Scan for the cell matching the given text and deliver its (X, Y) coordinate at center. 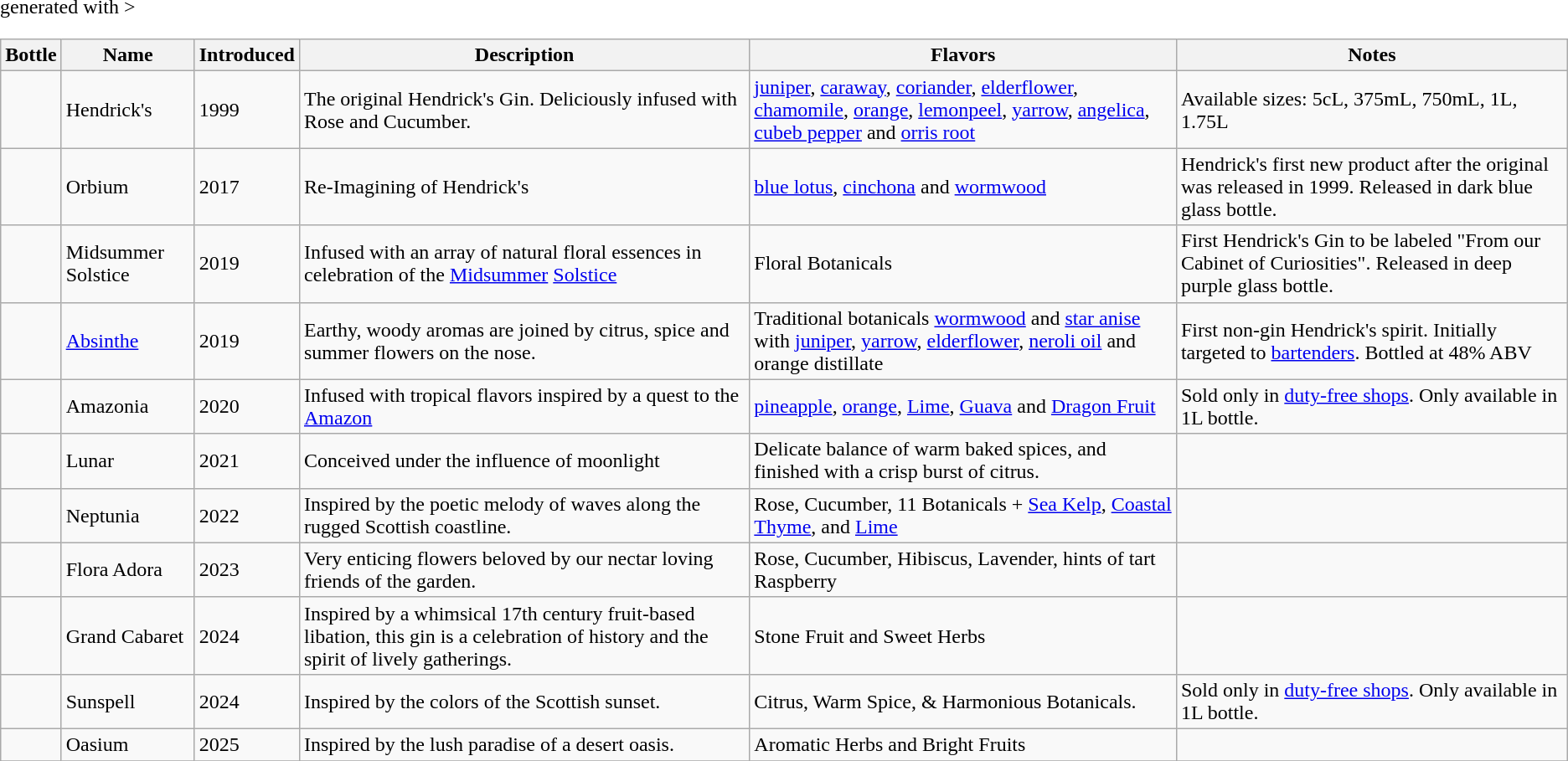
The original Hendrick's Gin. Deliciously infused with Rose and Cucumber. (524, 110)
2022 (246, 516)
Aromatic Herbs and Bright Fruits (963, 744)
Inspired by the lush paradise of a desert oasis. (524, 744)
Hendrick's (127, 110)
2023 (246, 569)
blue lotus, cinchona and wormwood (963, 187)
Introduced (246, 55)
Description (524, 55)
First Hendrick's Gin to be labeled "From our Cabinet of Curiosities". Released in deep purple glass bottle. (1372, 264)
Midsummer Solstice (127, 264)
Traditional botanicals wormwood and star anise with juniper, yarrow, elderflower, neroli oil and orange distillate (963, 341)
Citrus, Warm Spice, & Harmonious Botanicals. (963, 702)
Rose, Cucumber, 11 Botanicals + Sea Kelp, Coastal Thyme, and Lime (963, 516)
First non-gin Hendrick's spirit. Initially targeted to bartenders. Bottled at 48% ABV (1372, 341)
Name (127, 55)
Conceived under the influence of moonlight (524, 460)
Rose, Cucumber, Hibiscus, Lavender, hints of tart Raspberry (963, 569)
Neptunia (127, 516)
Grand Cabaret (127, 635)
Floral Botanicals (963, 264)
Re-Imagining of Hendrick's (524, 187)
Available sizes: 5cL, 375mL, 750mL, 1L, 1.75L (1372, 110)
Lunar (127, 460)
Hendrick's first new product after the original was released in 1999. Released in dark blue glass bottle. (1372, 187)
Bottle (31, 55)
juniper, caraway, coriander, elderflower, chamomile, orange, lemonpeel, yarrow, angelica, cubeb pepper and orris root (963, 110)
Inspired by a whimsical 17th century fruit-based libation, this gin is a celebration of history and the spirit of lively gatherings. (524, 635)
Flora Adora (127, 569)
Notes (1372, 55)
Earthy, woody aromas are joined by citrus, spice and summer flowers on the nose. (524, 341)
1999 (246, 110)
Flavors (963, 55)
Inspired by the poetic melody of waves along the rugged Scottish coastline. (524, 516)
pineapple, orange, Lime, Guava and Dragon Fruit (963, 407)
Oasium (127, 744)
Amazonia (127, 407)
2017 (246, 187)
Infused with an array of natural floral essences in celebration of the Midsummer Solstice (524, 264)
Orbium (127, 187)
Sunspell (127, 702)
2021 (246, 460)
Inspired by the colors of the Scottish sunset. (524, 702)
2025 (246, 744)
Stone Fruit and Sweet Herbs (963, 635)
Very enticing flowers beloved by our nectar loving friends of the garden. (524, 569)
Delicate balance of warm baked spices, and finished with a crisp burst of citrus. (963, 460)
Infused with tropical flavors inspired by a quest to the Amazon (524, 407)
Absinthe (127, 341)
2020 (246, 407)
